Extract the (X, Y) coordinate from the center of the cell holding the provided text.  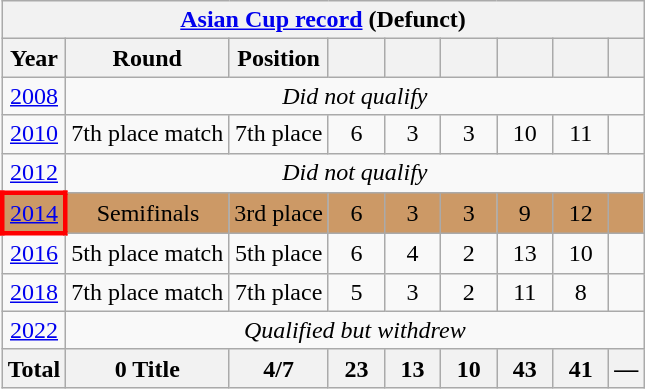
Semifinals (148, 214)
5th place (279, 254)
3rd place (279, 214)
12 (581, 214)
2010 (34, 134)
9 (525, 214)
0 Title (148, 368)
4 (413, 254)
Asian Cup record (Defunct) (323, 20)
4/7 (279, 368)
2022 (34, 330)
5th place match (148, 254)
Total (34, 368)
5 (356, 292)
2012 (34, 173)
Round (148, 58)
Position (279, 58)
2016 (34, 254)
— (626, 368)
Qualified but withdrew (355, 330)
Year (34, 58)
41 (581, 368)
8 (581, 292)
2018 (34, 292)
2008 (34, 96)
2014 (34, 214)
43 (525, 368)
23 (356, 368)
